Return [x, y] of the center of cell containing provided text 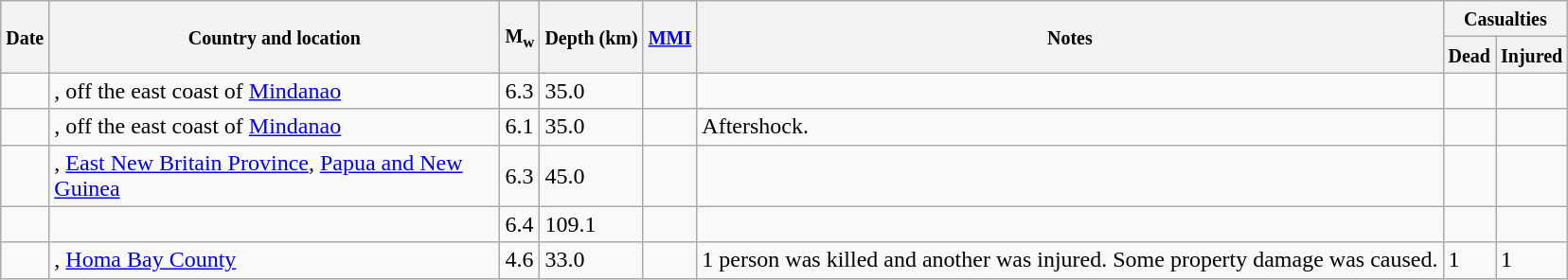
6.1 [520, 127]
33.0 [591, 260]
Country and location [275, 37]
1 person was killed and another was injured. Some property damage was caused. [1070, 260]
Notes [1070, 37]
MMI [670, 37]
Casualties [1506, 19]
4.6 [520, 260]
, East New Britain Province, Papua and New Guinea [275, 176]
Dead [1470, 55]
Date [25, 37]
, Homa Bay County [275, 260]
109.1 [591, 224]
45.0 [591, 176]
6.4 [520, 224]
Injured [1532, 55]
Aftershock. [1070, 127]
Mw [520, 37]
Depth (km) [591, 37]
